For the text-containing cell, return its midpoint in [x, y] coordinate format. 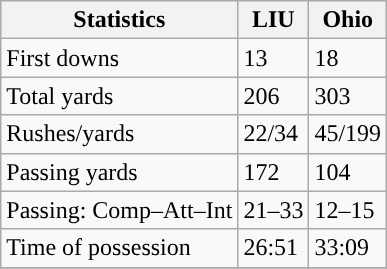
Ohio [348, 20]
22/34 [274, 134]
21–33 [274, 210]
Statistics [120, 20]
LIU [274, 20]
26:51 [274, 248]
Total yards [120, 96]
13 [274, 58]
303 [348, 96]
172 [274, 172]
Rushes/yards [120, 134]
33:09 [348, 248]
104 [348, 172]
First downs [120, 58]
Passing yards [120, 172]
45/199 [348, 134]
18 [348, 58]
Passing: Comp–Att–Int [120, 210]
Time of possession [120, 248]
206 [274, 96]
12–15 [348, 210]
